Identify which cell holds the provided text, then report its [X, Y] central coordinate. 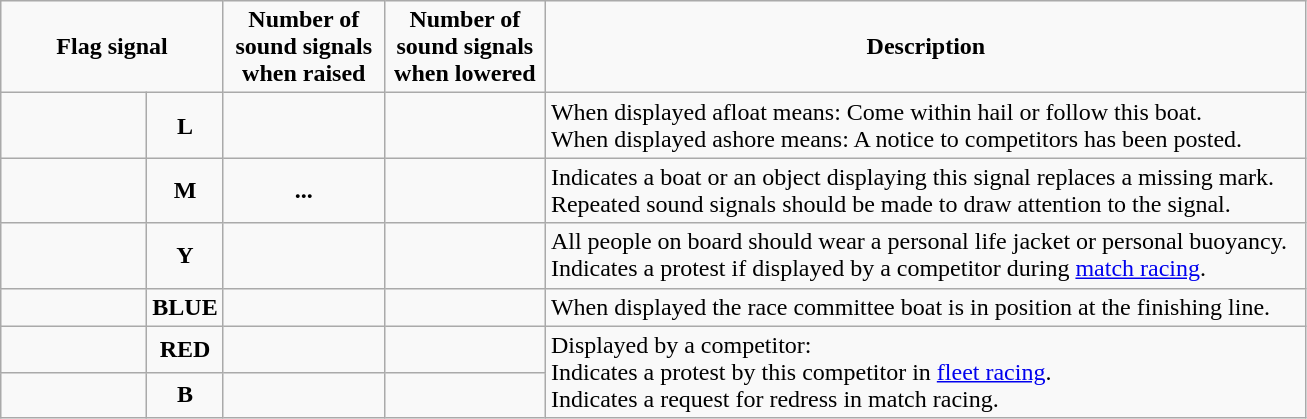
... [304, 190]
Indicates a boat or an object displaying this signal replaces a missing mark.Repeated sound signals should be made to draw attention to the signal. [926, 190]
B [185, 395]
L [185, 126]
RED [185, 349]
Displayed by a competitor:Indicates a protest by this competitor in fleet racing. Indicates a request for redress in match racing. [926, 372]
When displayed the race committee boat is in position at the finishing line. [926, 307]
All people on board should wear a personal life jacket or personal buoyancy.Indicates a protest if displayed by a competitor during match racing. [926, 256]
Number of sound signals when lowered [464, 47]
Flag signal [112, 47]
When displayed afloat means: Come within hail or follow this boat.When displayed ashore means: A notice to competitors has been posted. [926, 126]
Y [185, 256]
M [185, 190]
BLUE [185, 307]
Description [926, 47]
Number of sound signals when raised [304, 47]
